Provide the (X, Y) coordinate of the cell's center where the given text is located.  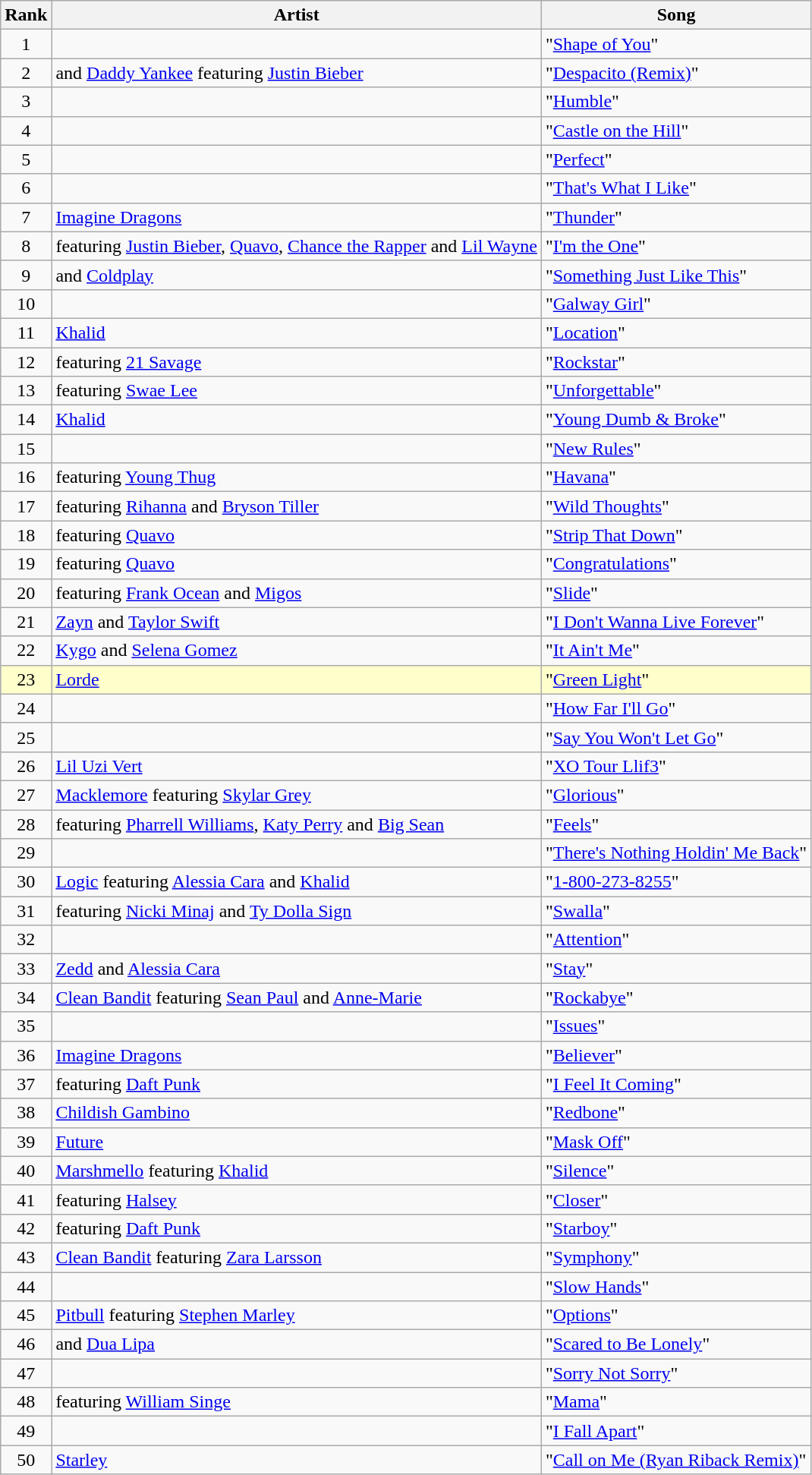
"Rockabye" (675, 998)
33 (26, 969)
featuring Frank Ocean and Migos (297, 593)
"Havana" (675, 477)
"Despacito (Remix)" (675, 73)
"Glorious" (675, 795)
"Silence" (675, 1171)
19 (26, 564)
featuring Young Thug (297, 477)
Rank (26, 15)
22 (26, 651)
"Sorry Not Sorry" (675, 1373)
"Strip That Down" (675, 535)
"XO Tour Llif3" (675, 766)
featuring Halsey (297, 1199)
"Green Light" (675, 679)
featuring Rihanna and Bryson Tiller (297, 506)
28 (26, 824)
1 (26, 44)
43 (26, 1257)
featuring William Singe (297, 1402)
"I Fall Apart" (675, 1431)
Clean Bandit featuring Zara Larsson (297, 1257)
26 (26, 766)
46 (26, 1344)
"How Far I'll Go" (675, 708)
Lil Uzi Vert (297, 766)
Zayn and Taylor Swift (297, 622)
24 (26, 708)
"I'm the One" (675, 246)
"Castle on the Hill" (675, 131)
"Slow Hands" (675, 1287)
48 (26, 1402)
39 (26, 1142)
"Perfect" (675, 159)
Clean Bandit featuring Sean Paul and Anne-Marie (297, 998)
"Say You Won't Let Go" (675, 737)
31 (26, 911)
"Starboy" (675, 1228)
17 (26, 506)
"Wild Thoughts" (675, 506)
9 (26, 275)
35 (26, 1026)
"Options" (675, 1316)
"Stay" (675, 969)
10 (26, 304)
and Coldplay (297, 275)
49 (26, 1431)
"Believer" (675, 1055)
47 (26, 1373)
"Young Dumb & Broke" (675, 420)
4 (26, 131)
Zedd and Alessia Cara (297, 969)
Future (297, 1142)
37 (26, 1084)
16 (26, 477)
"Location" (675, 333)
29 (26, 853)
14 (26, 420)
Starley (297, 1460)
36 (26, 1055)
"Feels" (675, 824)
7 (26, 217)
Childish Gambino (297, 1113)
"Call on Me (Ryan Riback Remix)" (675, 1460)
Marshmello featuring Khalid (297, 1171)
Song (675, 15)
"Attention" (675, 940)
2 (26, 73)
"Something Just Like This" (675, 275)
"That's What I Like" (675, 188)
"There's Nothing Holdin' Me Back" (675, 853)
"Humble" (675, 102)
"I Don't Wanna Live Forever" (675, 622)
Logic featuring Alessia Cara and Khalid (297, 882)
Artist (297, 15)
23 (26, 679)
"Closer" (675, 1199)
featuring Nicki Minaj and Ty Dolla Sign (297, 911)
11 (26, 333)
Macklemore featuring Skylar Grey (297, 795)
"Unforgettable" (675, 391)
featuring 21 Savage (297, 362)
41 (26, 1199)
44 (26, 1287)
"Mask Off" (675, 1142)
and Daddy Yankee featuring Justin Bieber (297, 73)
13 (26, 391)
featuring Justin Bieber, Quavo, Chance the Rapper and Lil Wayne (297, 246)
27 (26, 795)
"Redbone" (675, 1113)
"Symphony" (675, 1257)
Lorde (297, 679)
15 (26, 449)
34 (26, 998)
"Swalla" (675, 911)
42 (26, 1228)
30 (26, 882)
32 (26, 940)
25 (26, 737)
"Congratulations" (675, 564)
8 (26, 246)
and Dua Lipa (297, 1344)
45 (26, 1316)
Pitbull featuring Stephen Marley (297, 1316)
50 (26, 1460)
featuring Pharrell Williams, Katy Perry and Big Sean (297, 824)
"Galway Girl" (675, 304)
6 (26, 188)
"It Ain't Me" (675, 651)
40 (26, 1171)
38 (26, 1113)
featuring Swae Lee (297, 391)
"Mama" (675, 1402)
"Slide" (675, 593)
"Scared to Be Lonely" (675, 1344)
"1-800-273-8255" (675, 882)
"Shape of You" (675, 44)
"Thunder" (675, 217)
"Rockstar" (675, 362)
"I Feel It Coming" (675, 1084)
Kygo and Selena Gomez (297, 651)
20 (26, 593)
"Issues" (675, 1026)
3 (26, 102)
18 (26, 535)
12 (26, 362)
"New Rules" (675, 449)
21 (26, 622)
5 (26, 159)
